Extract the [X, Y] coordinate from the center of the cell holding the provided text.  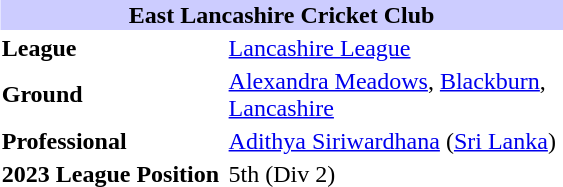
Adithya Siriwardhana (Sri Lanka) [395, 141]
Professional [112, 141]
Alexandra Meadows, Blackburn, Lancashire [395, 94]
League [112, 48]
Ground [112, 94]
East Lancashire Cricket Club [282, 15]
Lancashire League [395, 48]
